From the cell containing the given text, extract its center point as [x, y] coordinate. 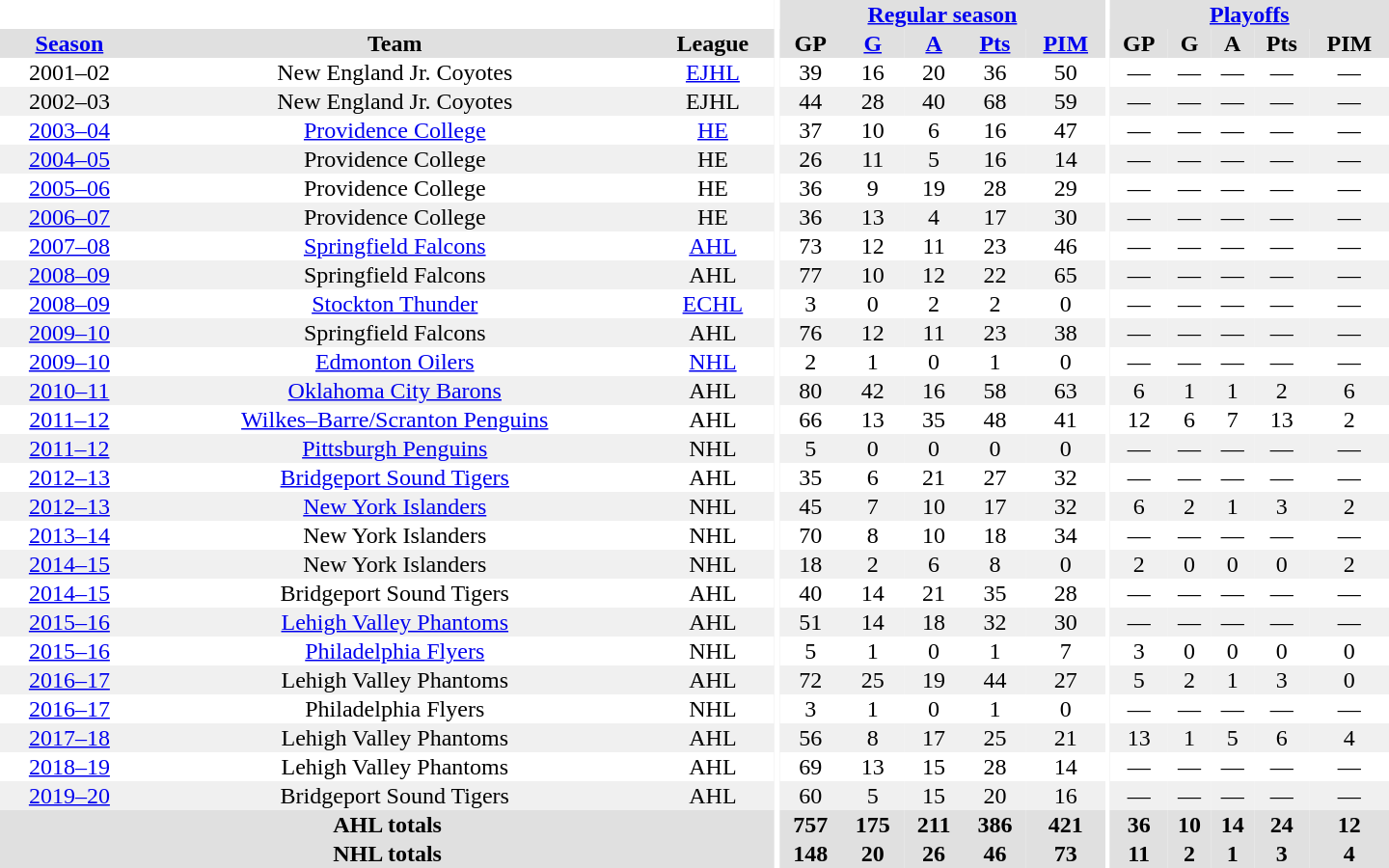
77 [810, 275]
2005–06 [69, 188]
39 [810, 72]
AHL totals [388, 825]
76 [810, 333]
22 [994, 275]
72 [810, 680]
58 [994, 391]
211 [934, 825]
386 [994, 825]
50 [1066, 72]
Oklahoma City Barons [395, 391]
NHL totals [388, 854]
2003–04 [69, 130]
Pittsburgh Penguins [395, 448]
Playoffs [1250, 14]
Wilkes–Barre/Scranton Penguins [395, 420]
2018–19 [69, 767]
ECHL [713, 304]
47 [1066, 130]
9 [873, 188]
65 [1066, 275]
63 [1066, 391]
38 [1066, 333]
60 [810, 796]
2007–08 [69, 246]
2010–11 [69, 391]
69 [810, 767]
Edmonton Oilers [395, 362]
42 [873, 391]
Season [69, 43]
68 [994, 101]
45 [810, 506]
56 [810, 738]
80 [810, 391]
2002–03 [69, 101]
Stockton Thunder [395, 304]
48 [994, 420]
421 [1066, 825]
League [713, 43]
59 [1066, 101]
51 [810, 622]
41 [1066, 420]
2004–05 [69, 159]
29 [1066, 188]
34 [1066, 535]
Team [395, 43]
70 [810, 535]
2019–20 [69, 796]
Regular season [942, 14]
2001–02 [69, 72]
2017–18 [69, 738]
37 [810, 130]
757 [810, 825]
148 [810, 854]
66 [810, 420]
2013–14 [69, 535]
24 [1282, 825]
175 [873, 825]
2006–07 [69, 217]
